Identify which cell holds the provided text, then report its [x, y] central coordinate. 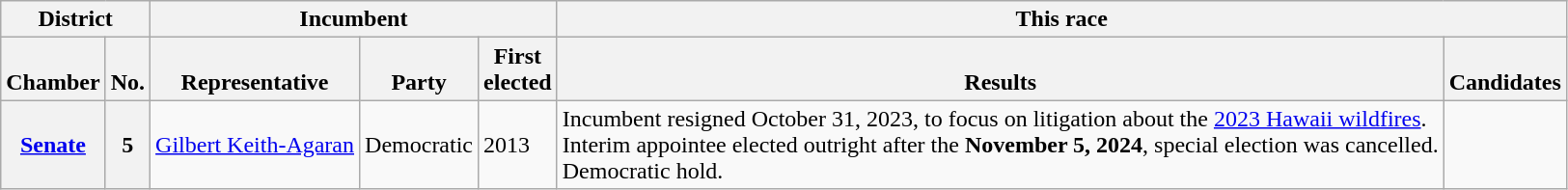
Representative [255, 69]
Firstelected [518, 69]
District [75, 19]
No. [127, 69]
Candidates [1505, 69]
2013 [518, 145]
This race [1061, 19]
Results [1000, 69]
Gilbert Keith-Agaran [255, 145]
Party [419, 69]
Incumbent [354, 19]
Senate [53, 145]
5 [127, 145]
Democratic [419, 145]
Chamber [53, 69]
